Scan for the cell matching the given text and deliver its [X, Y] coordinate at center. 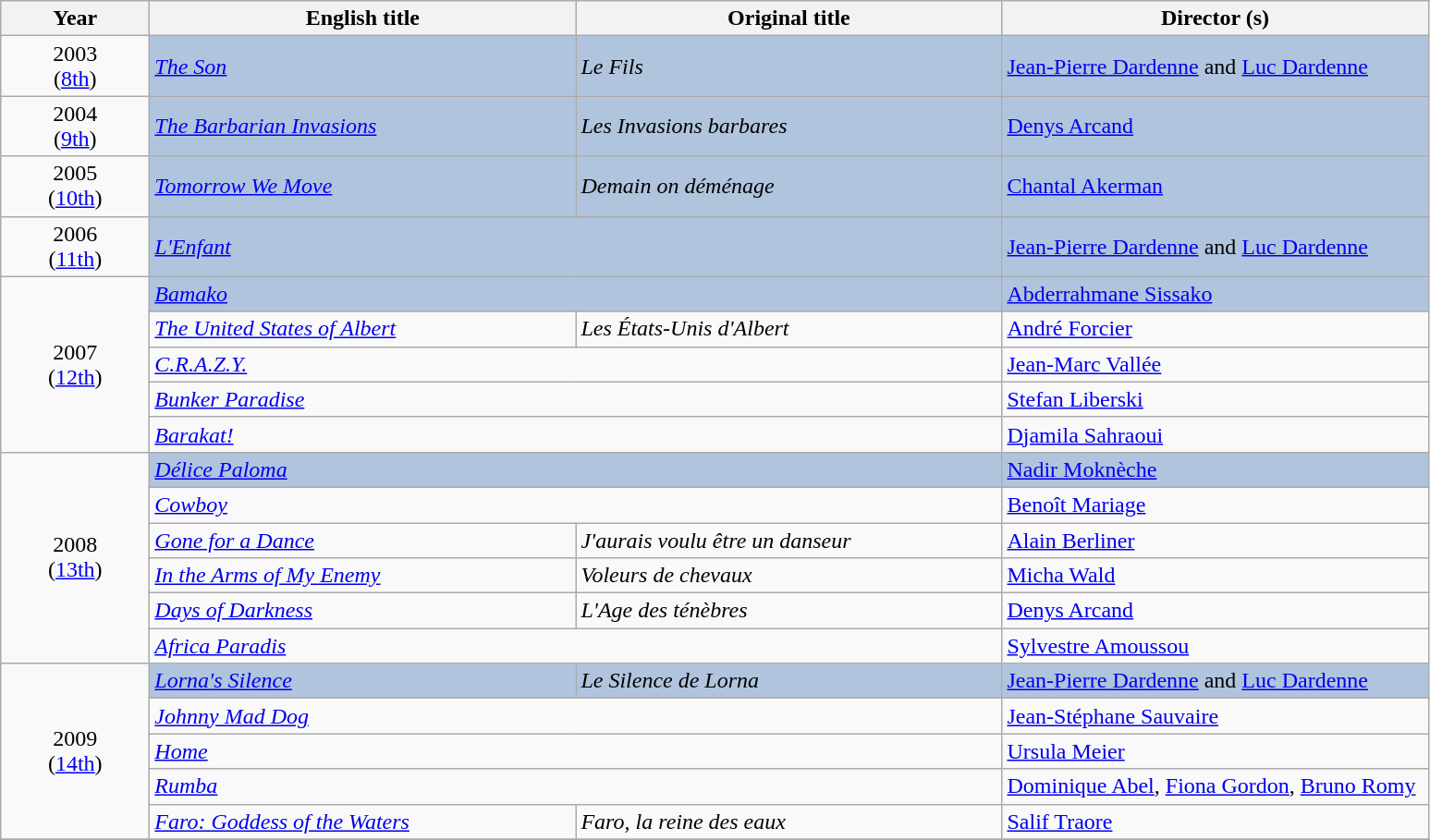
Stefan Liberski [1215, 399]
Director (s) [1215, 18]
Africa Paradis [576, 646]
Cowboy [576, 505]
Dominique Abel, Fiona Gordon, Bruno Romy [1215, 786]
Year [76, 18]
Gone for a Dance [362, 541]
Rumba [576, 786]
Barakat! [576, 434]
Chantal Akerman [1215, 187]
2004(9th) [76, 126]
2007(12th) [76, 364]
Djamila Sahraoui [1215, 434]
Bunker Paradise [576, 399]
C.R.A.Z.Y. [576, 364]
The Son [362, 67]
Voleurs de chevaux [789, 576]
2008(13th) [76, 557]
Tomorrow We Move [362, 187]
2005(10th) [76, 187]
Home [576, 751]
Nadir Moknèche [1215, 469]
Faro, la reine des eaux [789, 822]
Sylvestre Amoussou [1215, 646]
Délice Paloma [576, 469]
The United States of Albert [362, 329]
Days of Darkness [362, 611]
Ursula Meier [1215, 751]
Lorna's Silence [362, 681]
Faro: Goddess of the Waters [362, 822]
2003(8th) [76, 67]
Demain on déménage [789, 187]
2006(11th) [76, 246]
The Barbarian Invasions [362, 126]
J'aurais voulu être un danseur [789, 541]
Le Fils [789, 67]
Abderrahmane Sissako [1215, 294]
Le Silence de Lorna [789, 681]
Micha Wald [1215, 576]
Jean-Marc Vallée [1215, 364]
Johnny Mad Dog [576, 716]
Original title [789, 18]
Bamako [576, 294]
Les États-Unis d'Albert [789, 329]
Alain Berliner [1215, 541]
Les Invasions barbares [789, 126]
Salif Traore [1215, 822]
André Forcier [1215, 329]
L'Age des ténèbres [789, 611]
2009(14th) [76, 751]
English title [362, 18]
L'Enfant [576, 246]
Jean-Stéphane Sauvaire [1215, 716]
Benoît Mariage [1215, 505]
In the Arms of My Enemy [362, 576]
